Locate the cell with the specified text and output its (x, y) center coordinate. 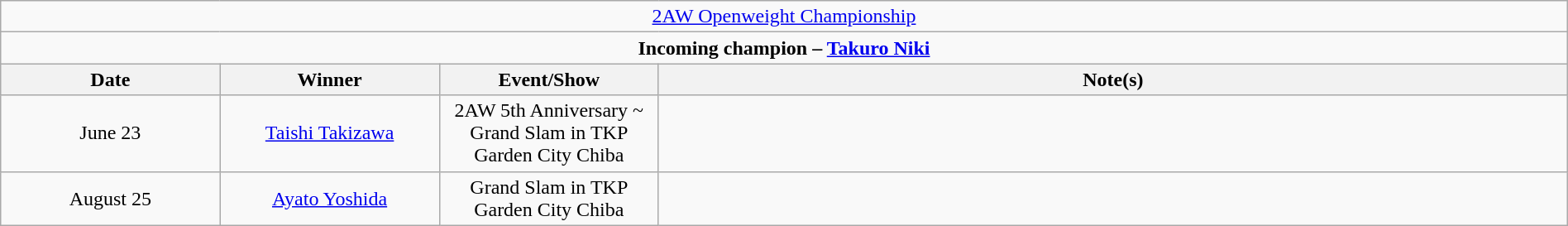
Winner (329, 79)
Note(s) (1113, 79)
June 23 (111, 133)
August 25 (111, 199)
Incoming champion – Takuro Niki (784, 48)
Event/Show (549, 79)
2AW 5th Anniversary ~ Grand Slam in TKP Garden City Chiba (549, 133)
Ayato Yoshida (329, 199)
Grand Slam in TKP Garden City Chiba (549, 199)
Date (111, 79)
2AW Openweight Championship (784, 17)
Taishi Takizawa (329, 133)
